Detect which cell encompasses the target text, then output its [x, y] center coordinate. 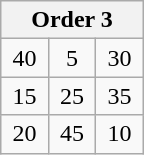
35 [120, 96]
40 [24, 58]
5 [72, 58]
15 [24, 96]
25 [72, 96]
45 [72, 134]
Order 3 [72, 20]
30 [120, 58]
20 [24, 134]
10 [120, 134]
